Scan for the cell matching the given text and deliver its [X, Y] coordinate at center. 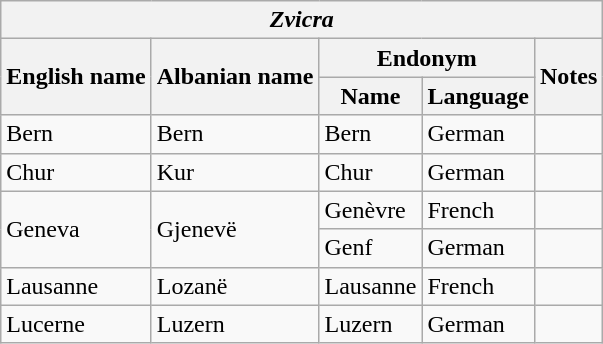
Kur [235, 172]
Language [478, 96]
Genf [370, 248]
Notes [568, 77]
Endonym [426, 58]
English name [76, 77]
Geneva [76, 229]
Lucerne [76, 324]
Albanian name [235, 77]
Name [370, 96]
Gjenevë [235, 229]
Zvicra [302, 20]
Genèvre [370, 210]
Lozanë [235, 286]
